Scan for the cell matching the given text and deliver its (X, Y) coordinate at center. 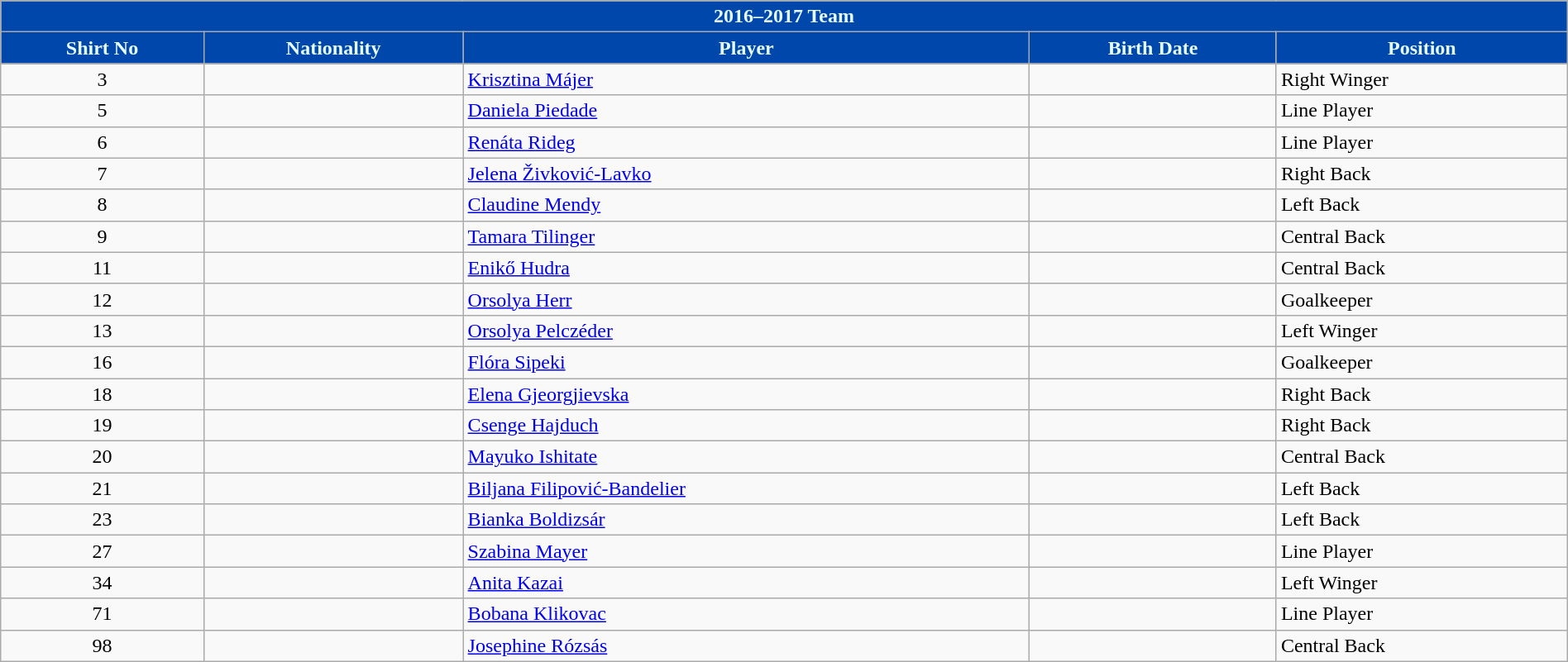
Jelena Živković-Lavko (746, 174)
Shirt No (103, 48)
Right Winger (1422, 79)
Flóra Sipeki (746, 362)
7 (103, 174)
Krisztina Májer (746, 79)
13 (103, 331)
Position (1422, 48)
Csenge Hajduch (746, 426)
Claudine Mendy (746, 205)
9 (103, 236)
11 (103, 268)
23 (103, 520)
Mayuko Ishitate (746, 457)
3 (103, 79)
Elena Gjeorgjievska (746, 394)
Enikő Hudra (746, 268)
71 (103, 614)
98 (103, 645)
20 (103, 457)
16 (103, 362)
Daniela Piedade (746, 111)
18 (103, 394)
Renáta Rideg (746, 142)
6 (103, 142)
Tamara Tilinger (746, 236)
12 (103, 299)
Orsolya Herr (746, 299)
34 (103, 583)
Player (746, 48)
8 (103, 205)
Szabina Mayer (746, 551)
2016–2017 Team (784, 17)
Anita Kazai (746, 583)
Bianka Boldizsár (746, 520)
Birth Date (1153, 48)
21 (103, 488)
Bobana Klikovac (746, 614)
Biljana Filipović-Bandelier (746, 488)
19 (103, 426)
Josephine Rózsás (746, 645)
27 (103, 551)
Orsolya Pelczéder (746, 331)
5 (103, 111)
Nationality (333, 48)
